Scan for the cell matching the given text and deliver its (x, y) coordinate at center. 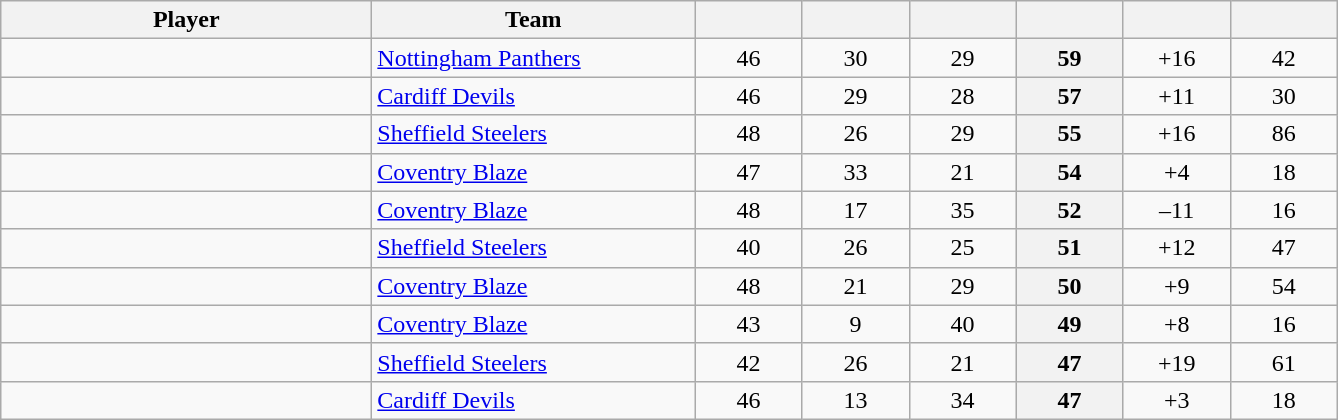
Nottingham Panthers (534, 58)
+8 (1176, 324)
+4 (1176, 172)
9 (856, 324)
Team (534, 20)
17 (856, 210)
34 (962, 400)
57 (1070, 96)
+11 (1176, 96)
–11 (1176, 210)
+3 (1176, 400)
52 (1070, 210)
33 (856, 172)
28 (962, 96)
13 (856, 400)
+9 (1176, 286)
43 (748, 324)
50 (1070, 286)
+12 (1176, 248)
55 (1070, 134)
86 (1284, 134)
59 (1070, 58)
51 (1070, 248)
35 (962, 210)
Player (186, 20)
61 (1284, 362)
25 (962, 248)
+19 (1176, 362)
49 (1070, 324)
